Pinpoint the cell where the given text exists, returning its (X, Y) midpoint coordinate. 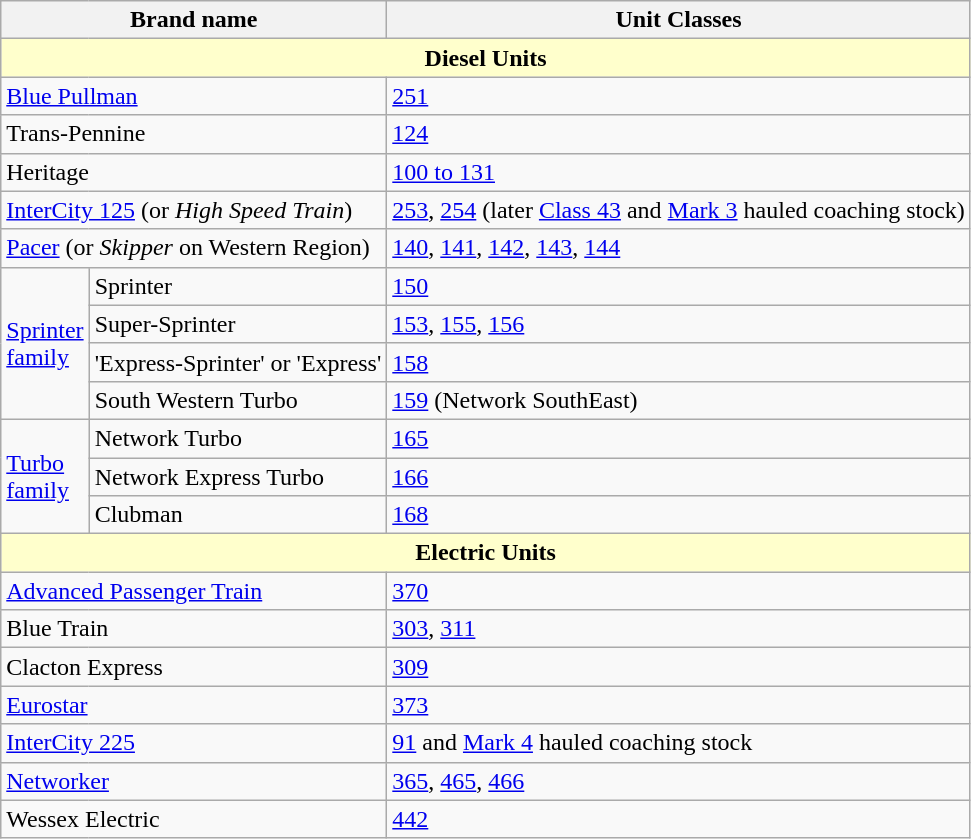
InterCity 125 (or High Speed Train) (194, 210)
303, 311 (679, 629)
Blue Pullman (194, 96)
370 (679, 591)
Clacton Express (194, 667)
100 to 131 (679, 172)
159 (Network SouthEast) (679, 400)
Wessex Electric (194, 819)
166 (679, 477)
Sprinterfamily (45, 343)
Sprinter (238, 286)
Electric Units (486, 553)
251 (679, 96)
373 (679, 705)
Brand name (194, 20)
253, 254 (later Class 43 and Mark 3 hauled coaching stock) (679, 210)
150 (679, 286)
Pacer (or Skipper on Western Region) (194, 248)
Network Express Turbo (238, 477)
Networker (194, 781)
Heritage (194, 172)
Blue Train (194, 629)
309 (679, 667)
Eurostar (194, 705)
Advanced Passenger Train (194, 591)
Turbofamily (45, 476)
91 and Mark 4 hauled coaching stock (679, 743)
124 (679, 134)
168 (679, 515)
InterCity 225 (194, 743)
Clubman (238, 515)
140, 141, 142, 143, 144 (679, 248)
Diesel Units (486, 58)
'Express-Sprinter' or 'Express' (238, 362)
158 (679, 362)
153, 155, 156 (679, 324)
Trans-Pennine (194, 134)
South Western Turbo (238, 400)
Unit Classes (679, 20)
365, 465, 466 (679, 781)
Network Turbo (238, 438)
442 (679, 819)
165 (679, 438)
Super-Sprinter (238, 324)
